Locate the cell with the specified text and output its [x, y] center coordinate. 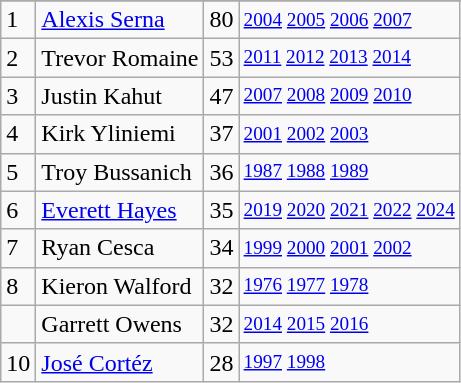
8 [18, 286]
47 [222, 96]
Garrett Owens [120, 324]
2011 2012 2013 2014 [349, 58]
Everett Hayes [120, 210]
6 [18, 210]
1997 1998 [349, 362]
2019 2020 2021 2022 2024 [349, 210]
Ryan Cesca [120, 248]
36 [222, 172]
1999 2000 2001 2002 [349, 248]
2014 2015 2016 [349, 324]
Justin Kahut [120, 96]
2 [18, 58]
35 [222, 210]
2001 2002 2003 [349, 134]
1 [18, 20]
80 [222, 20]
Kieron Walford [120, 286]
28 [222, 362]
34 [222, 248]
3 [18, 96]
10 [18, 362]
37 [222, 134]
Troy Bussanich [120, 172]
5 [18, 172]
53 [222, 58]
2007 2008 2009 2010 [349, 96]
1987 1988 1989 [349, 172]
2004 2005 2006 2007 [349, 20]
José Cortéz [120, 362]
Trevor Romaine [120, 58]
4 [18, 134]
Alexis Serna [120, 20]
1976 1977 1978 [349, 286]
Kirk Yliniemi [120, 134]
7 [18, 248]
